Search for the cell housing the specified text and yield its (X, Y) center coordinate. 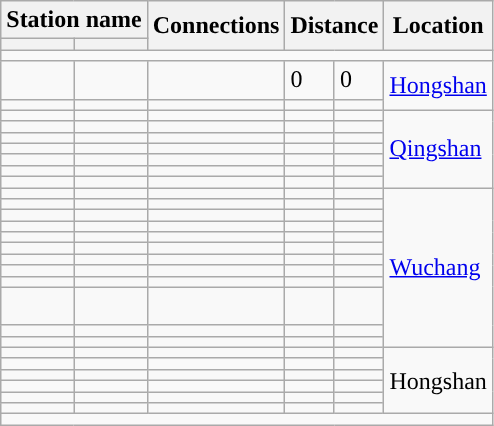
Location (438, 26)
Distance (334, 26)
Qingshan (438, 148)
Connections (216, 26)
Wuchang (438, 268)
Station name (74, 20)
